Extract the (x, y) coordinate from the center of the cell holding the provided text.  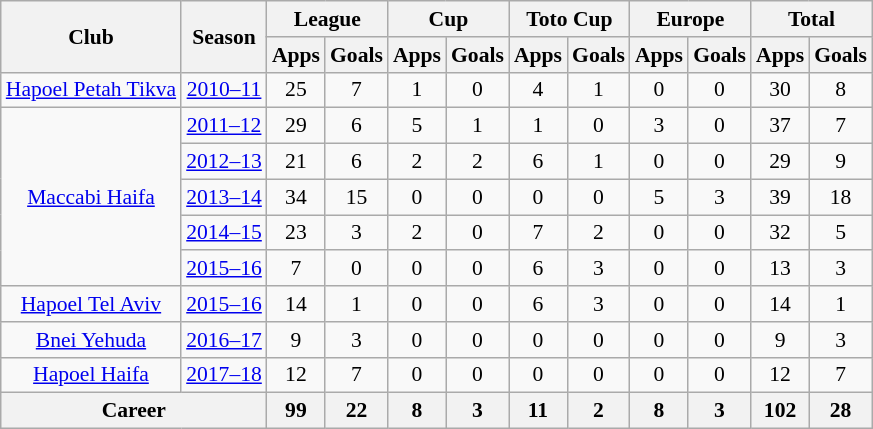
22 (356, 411)
37 (780, 126)
2014–15 (224, 233)
Total (812, 19)
32 (780, 233)
Hapoel Tel Aviv (91, 304)
13 (780, 269)
28 (840, 411)
2017–18 (224, 375)
21 (296, 162)
2011–12 (224, 126)
102 (780, 411)
11 (538, 411)
2012–13 (224, 162)
30 (780, 90)
Europe (690, 19)
2010–11 (224, 90)
Club (91, 36)
2016–17 (224, 340)
2013–14 (224, 197)
Hapoel Haifa (91, 375)
League (328, 19)
Maccabi Haifa (91, 197)
15 (356, 197)
18 (840, 197)
Career (134, 411)
25 (296, 90)
Cup (448, 19)
Bnei Yehuda (91, 340)
Toto Cup (570, 19)
23 (296, 233)
4 (538, 90)
Season (224, 36)
99 (296, 411)
Hapoel Petah Tikva (91, 90)
39 (780, 197)
34 (296, 197)
